Provide the [x, y] coordinate of the cell's center where the given text is located.  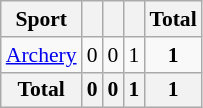
Archery [42, 55]
Sport [42, 19]
